For the text-containing cell, return its midpoint in (X, Y) coordinate format. 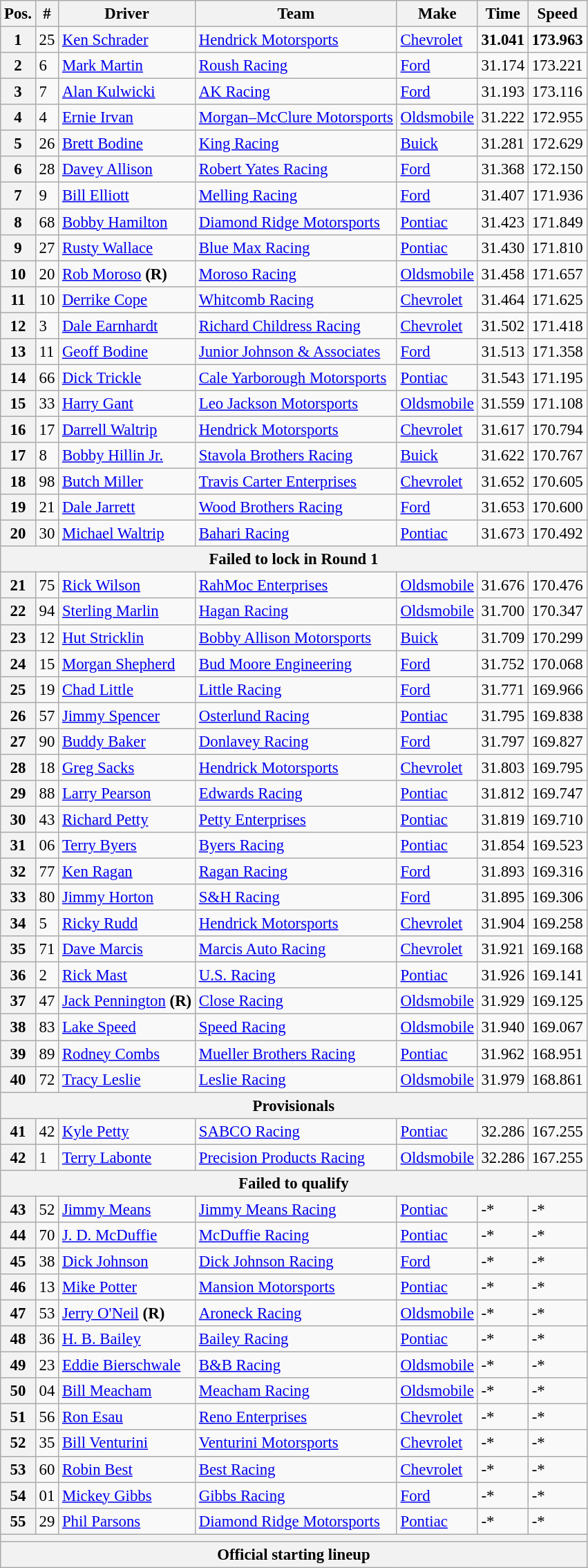
Little Racing (296, 689)
Ragan Racing (296, 872)
31.940 (503, 1027)
Mueller Brothers Racing (296, 1054)
46 (18, 1287)
Eddie Bierschwale (127, 1365)
Butch Miller (127, 482)
Dick Trickle (127, 377)
Harry Gant (127, 404)
31.458 (503, 274)
171.358 (557, 352)
171.108 (557, 404)
Wood Brothers Racing (296, 507)
51 (18, 1417)
Kyle Petty (127, 1131)
171.657 (557, 274)
31.513 (503, 352)
Larry Pearson (127, 794)
31.819 (503, 819)
16 (18, 429)
66 (47, 377)
Rick Mast (127, 976)
Rob Moroso (R) (127, 274)
Ricky Rudd (127, 924)
Dale Earnhardt (127, 326)
Rodney Combs (127, 1054)
173.963 (557, 40)
170.476 (557, 586)
31.222 (503, 118)
14 (18, 377)
Driver (127, 14)
Provisionals (294, 1105)
Team (296, 14)
Richard Childress Racing (296, 326)
Morgan–McClure Motorsports (296, 118)
Jack Pennington (R) (127, 1002)
72 (47, 1079)
37 (18, 1002)
Bill Venturini (127, 1444)
Venturini Motorsports (296, 1444)
56 (47, 1417)
169.747 (557, 794)
32 (18, 872)
Jimmy Horton (127, 897)
170.767 (557, 456)
90 (47, 742)
169.067 (557, 1027)
Morgan Shepherd (127, 664)
Reno Enterprises (296, 1417)
171.418 (557, 326)
Dave Marcis (127, 949)
31.559 (503, 404)
Dick Johnson (127, 1261)
Bud Moore Engineering (296, 664)
171.849 (557, 222)
Aroneck Racing (296, 1314)
Blue Max Racing (296, 248)
Mansion Motorsports (296, 1287)
H. B. Bailey (127, 1339)
173.116 (557, 92)
170.299 (557, 637)
31.979 (503, 1079)
22 (18, 612)
83 (47, 1027)
S&H Racing (296, 897)
31.676 (503, 586)
Bailey Racing (296, 1339)
168.951 (557, 1054)
31.502 (503, 326)
70 (47, 1235)
Michael Waltrip (127, 534)
J. D. McDuffie (127, 1235)
Lake Speed (127, 1027)
Whitcomb Racing (296, 299)
Sterling Marlin (127, 612)
31.962 (503, 1054)
57 (47, 716)
71 (47, 949)
31.700 (503, 612)
31.673 (503, 534)
45 (18, 1261)
169.125 (557, 1002)
Edwards Racing (296, 794)
Bahari Racing (296, 534)
RahMoc Enterprises (296, 586)
77 (47, 872)
31.893 (503, 872)
04 (47, 1391)
31.041 (503, 40)
48 (18, 1339)
Terry Labonte (127, 1157)
40 (18, 1079)
McDuffie Racing (296, 1235)
31.709 (503, 637)
Terry Byers (127, 846)
Mike Potter (127, 1287)
Osterlund Racing (296, 716)
Tracy Leslie (127, 1079)
Official starting lineup (294, 1555)
49 (18, 1365)
Mickey Gibbs (127, 1495)
31.795 (503, 716)
AK Racing (296, 92)
Ken Schrader (127, 40)
31.797 (503, 742)
Mark Martin (127, 66)
169.795 (557, 767)
Junior Johnson & Associates (296, 352)
31.407 (503, 196)
Gibbs Racing (296, 1495)
Hut Stricklin (127, 637)
31.464 (503, 299)
31.193 (503, 92)
88 (47, 794)
01 (47, 1495)
Precision Products Racing (296, 1157)
94 (47, 612)
169.141 (557, 976)
89 (47, 1054)
55 (18, 1521)
170.347 (557, 612)
Travis Carter Enterprises (296, 482)
Ernie Irvan (127, 118)
Marcis Auto Racing (296, 949)
31.174 (503, 66)
Bobby Hamilton (127, 222)
# (47, 14)
Brett Bodine (127, 144)
31.752 (503, 664)
31.812 (503, 794)
Phil Parsons (127, 1521)
172.629 (557, 144)
Roush Racing (296, 66)
31.368 (503, 169)
24 (18, 664)
31.423 (503, 222)
169.710 (557, 819)
31.652 (503, 482)
31.430 (503, 248)
31.653 (503, 507)
Derrike Cope (127, 299)
Leslie Racing (296, 1079)
Darrell Waltrip (127, 429)
31 (18, 846)
31.771 (503, 689)
169.966 (557, 689)
31.929 (503, 1002)
Meacham Racing (296, 1391)
Leo Jackson Motorsports (296, 404)
169.168 (557, 949)
172.150 (557, 169)
Bill Meacham (127, 1391)
Close Racing (296, 1002)
54 (18, 1495)
31.543 (503, 377)
Best Racing (296, 1469)
60 (47, 1469)
31.895 (503, 897)
44 (18, 1235)
Buddy Baker (127, 742)
172.955 (557, 118)
31.803 (503, 767)
Greg Sacks (127, 767)
Geoff Bodine (127, 352)
Failed to lock in Round 1 (294, 559)
Jimmy Means (127, 1209)
SABCO Racing (296, 1131)
Speed Racing (296, 1027)
Bobby Allison Motorsports (296, 637)
170.068 (557, 664)
Petty Enterprises (296, 819)
31.622 (503, 456)
B&B Racing (296, 1365)
31.617 (503, 429)
169.258 (557, 924)
06 (47, 846)
50 (18, 1391)
170.600 (557, 507)
171.625 (557, 299)
Robert Yates Racing (296, 169)
Dale Jarrett (127, 507)
Jimmy Spencer (127, 716)
170.605 (557, 482)
Moroso Racing (296, 274)
Alan Kulwicki (127, 92)
31.854 (503, 846)
Melling Racing (296, 196)
168.861 (557, 1079)
Make (437, 14)
Rick Wilson (127, 586)
31.904 (503, 924)
Stavola Brothers Racing (296, 456)
Rusty Wallace (127, 248)
U.S. Racing (296, 976)
Jimmy Means Racing (296, 1209)
171.195 (557, 377)
169.306 (557, 897)
Time (503, 14)
169.316 (557, 872)
31.921 (503, 949)
Cale Yarborough Motorsports (296, 377)
169.827 (557, 742)
171.810 (557, 248)
170.794 (557, 429)
Ken Ragan (127, 872)
Hagan Racing (296, 612)
80 (47, 897)
Chad Little (127, 689)
171.936 (557, 196)
Donlavey Racing (296, 742)
39 (18, 1054)
Jerry O'Neil (R) (127, 1314)
Speed (557, 14)
Robin Best (127, 1469)
169.838 (557, 716)
King Racing (296, 144)
31.281 (503, 144)
Davey Allison (127, 169)
Ron Esau (127, 1417)
170.492 (557, 534)
Bobby Hillin Jr. (127, 456)
173.221 (557, 66)
Dick Johnson Racing (296, 1261)
68 (47, 222)
98 (47, 482)
75 (47, 586)
Richard Petty (127, 819)
31.926 (503, 976)
Byers Racing (296, 846)
169.523 (557, 846)
Failed to qualify (294, 1184)
Bill Elliott (127, 196)
34 (18, 924)
Pos. (18, 14)
41 (18, 1131)
